Scan for the cell matching the given text and deliver its (X, Y) coordinate at center. 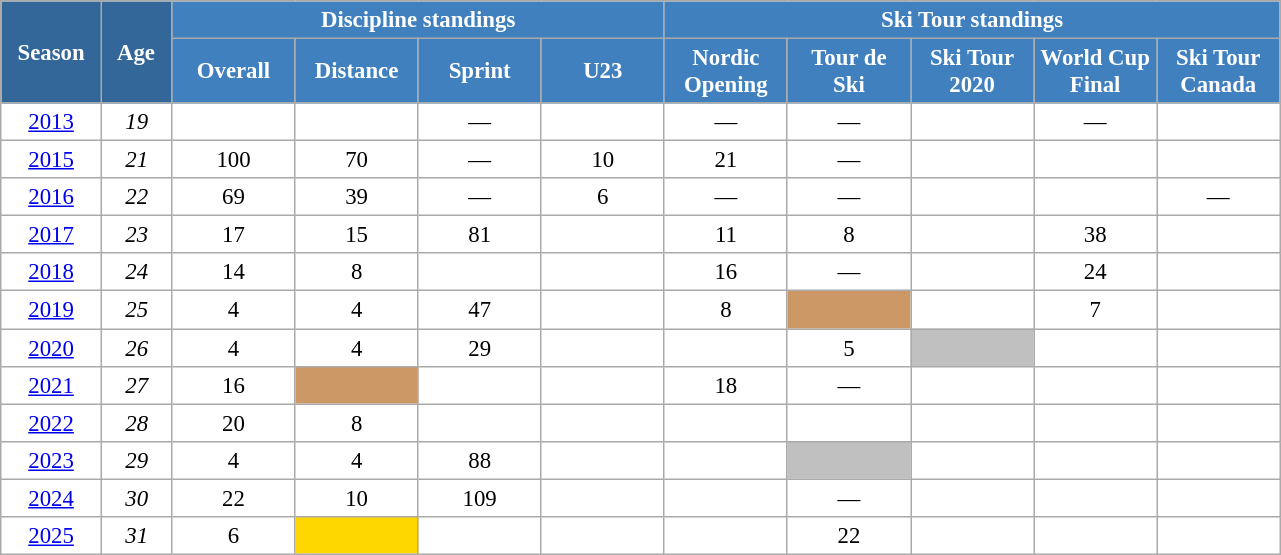
14 (234, 273)
39 (356, 197)
27 (136, 385)
18 (726, 385)
28 (136, 423)
Ski Tour standings (972, 20)
2021 (52, 385)
2019 (52, 310)
7 (1096, 310)
Discipline standings (418, 20)
Distance (356, 72)
2018 (52, 273)
11 (726, 235)
U23 (602, 72)
109 (480, 498)
30 (136, 498)
Ski TourCanada (1218, 72)
19 (136, 122)
5 (848, 348)
81 (480, 235)
31 (136, 536)
Overall (234, 72)
2016 (52, 197)
69 (234, 197)
Age (136, 52)
20 (234, 423)
World CupFinal (1096, 72)
2025 (52, 536)
2022 (52, 423)
38 (1096, 235)
88 (480, 460)
17 (234, 235)
2020 (52, 348)
Ski Tour2020 (972, 72)
15 (356, 235)
2024 (52, 498)
2015 (52, 160)
2013 (52, 122)
70 (356, 160)
47 (480, 310)
25 (136, 310)
23 (136, 235)
26 (136, 348)
NordicOpening (726, 72)
Tour deSki (848, 72)
2017 (52, 235)
Season (52, 52)
2023 (52, 460)
100 (234, 160)
Sprint (480, 72)
